From the cell containing the given text, extract its center point as (X, Y) coordinate. 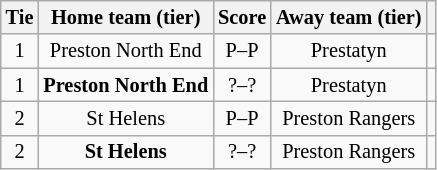
Score (242, 17)
Tie (20, 17)
Away team (tier) (348, 17)
Home team (tier) (126, 17)
